Return the [X, Y] coordinate for the center point of the cell that contains the specified text.  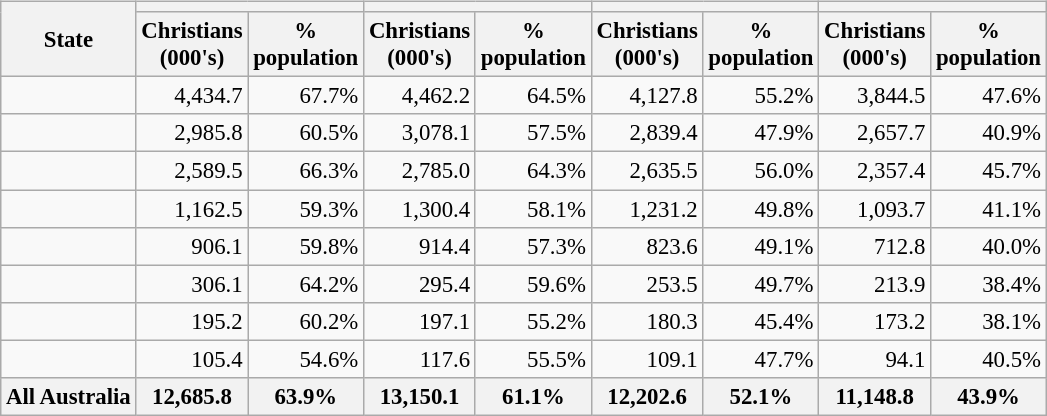
195.2 [192, 321]
61.1% [533, 396]
40.9% [989, 133]
914.4 [420, 246]
253.5 [647, 284]
56.0% [761, 171]
2,839.4 [647, 133]
4,127.8 [647, 96]
45.7% [989, 171]
40.5% [989, 359]
2,635.5 [647, 171]
40.0% [989, 246]
64.5% [533, 96]
173.2 [875, 321]
2,589.5 [192, 171]
52.1% [761, 396]
2,657.7 [875, 133]
117.6 [420, 359]
2,785.0 [420, 171]
306.1 [192, 284]
2,985.8 [192, 133]
109.1 [647, 359]
712.8 [875, 246]
58.1% [533, 209]
State [68, 40]
63.9% [306, 396]
57.5% [533, 133]
4,462.2 [420, 96]
47.7% [761, 359]
906.1 [192, 246]
1,093.7 [875, 209]
105.4 [192, 359]
64.3% [533, 171]
57.3% [533, 246]
64.2% [306, 284]
49.1% [761, 246]
823.6 [647, 246]
213.9 [875, 284]
3,844.5 [875, 96]
94.1 [875, 359]
12,685.8 [192, 396]
1,231.2 [647, 209]
66.3% [306, 171]
295.4 [420, 284]
1,162.5 [192, 209]
12,202.6 [647, 396]
All Australia [68, 396]
60.2% [306, 321]
11,148.8 [875, 396]
13,150.1 [420, 396]
45.4% [761, 321]
59.8% [306, 246]
180.3 [647, 321]
59.3% [306, 209]
197.1 [420, 321]
49.7% [761, 284]
59.6% [533, 284]
55.5% [533, 359]
54.6% [306, 359]
49.8% [761, 209]
38.1% [989, 321]
60.5% [306, 133]
38.4% [989, 284]
67.7% [306, 96]
1,300.4 [420, 209]
3,078.1 [420, 133]
47.9% [761, 133]
4,434.7 [192, 96]
47.6% [989, 96]
2,357.4 [875, 171]
43.9% [989, 396]
41.1% [989, 209]
